For the text-containing cell, return its midpoint in (X, Y) coordinate format. 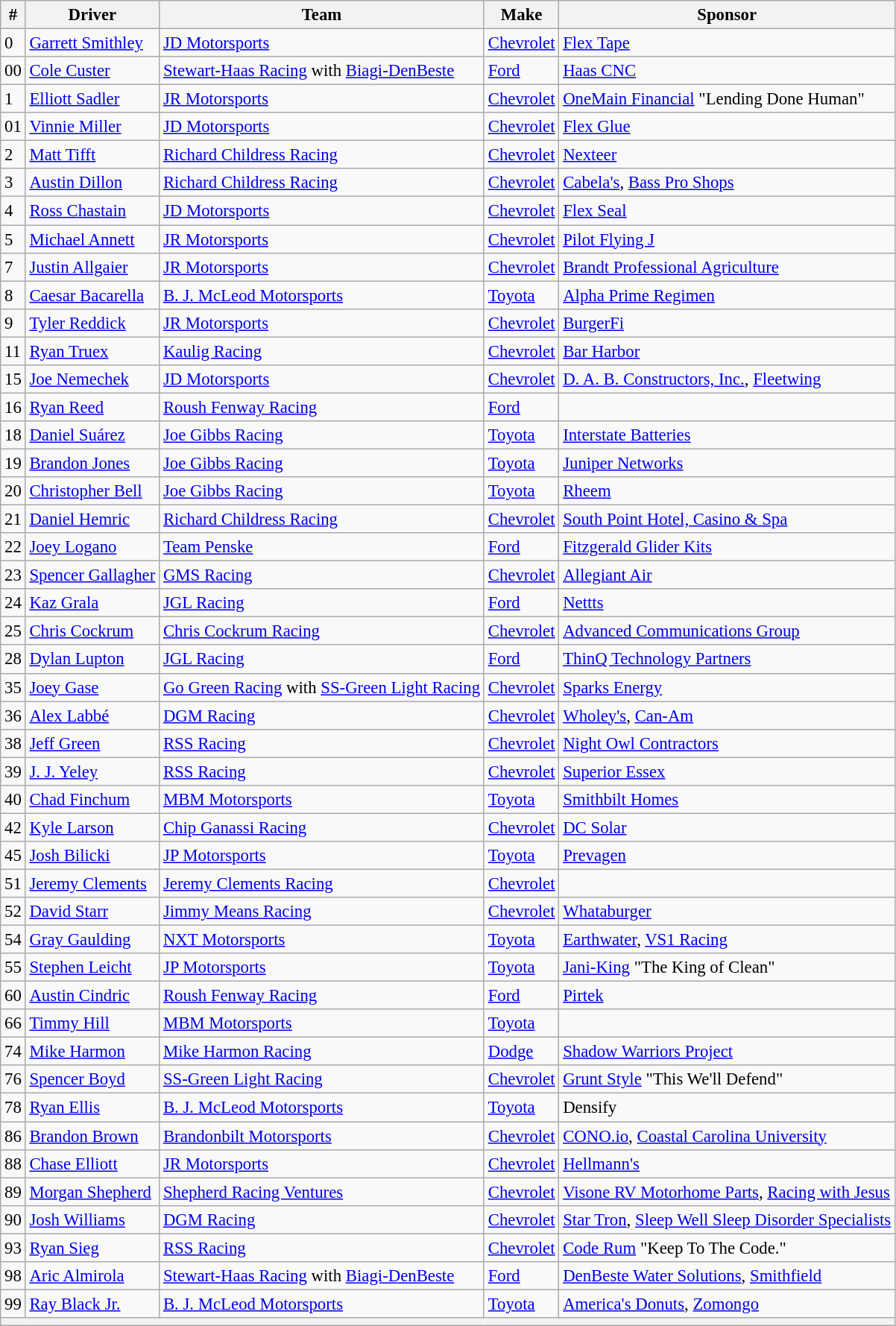
Josh Bilicki (92, 856)
Vinnie Miller (92, 127)
BurgerFi (728, 323)
99 (13, 1304)
Superior Essex (728, 771)
2 (13, 155)
24 (13, 603)
# (13, 15)
89 (13, 1192)
Christopher Bell (92, 491)
DC Solar (728, 827)
36 (13, 716)
J. J. Yeley (92, 771)
01 (13, 127)
Pirtek (728, 996)
Fitzgerald Glider Kits (728, 547)
Brandonbilt Motorsports (322, 1136)
NXT Motorsports (322, 940)
South Point Hotel, Casino & Spa (728, 520)
Brandon Brown (92, 1136)
40 (13, 800)
Flex Seal (728, 211)
3 (13, 183)
Hellmann's (728, 1164)
Josh Williams (92, 1219)
22 (13, 547)
Austin Cindric (92, 996)
Visone RV Motorhome Parts, Racing with Jesus (728, 1192)
Sparks Energy (728, 687)
Spencer Boyd (92, 1080)
Elliott Sadler (92, 99)
Team Penske (322, 547)
Alex Labbé (92, 716)
18 (13, 435)
Matt Tifft (92, 155)
Whataburger (728, 912)
Garrett Smithley (92, 43)
Timmy Hill (92, 1023)
Prevagen (728, 856)
74 (13, 1052)
Stephen Leicht (92, 967)
Chad Finchum (92, 800)
Kaz Grala (92, 603)
Austin Dillon (92, 183)
38 (13, 743)
4 (13, 211)
Nexteer (728, 155)
Joey Logano (92, 547)
Bar Harbor (728, 351)
Jeremy Clements Racing (322, 883)
Jeremy Clements (92, 883)
Spencer Gallagher (92, 575)
7 (13, 267)
78 (13, 1108)
Mike Harmon Racing (322, 1052)
Nettts (728, 603)
28 (13, 660)
Code Rum "Keep To The Code." (728, 1248)
CONO.io, Coastal Carolina University (728, 1136)
Flex Tape (728, 43)
20 (13, 491)
5 (13, 239)
Dodge (521, 1052)
Haas CNC (728, 71)
Advanced Communications Group (728, 631)
David Starr (92, 912)
9 (13, 323)
Joe Nemechek (92, 379)
Interstate Batteries (728, 435)
Brandt Professional Agriculture (728, 267)
Ryan Sieg (92, 1248)
Chip Ganassi Racing (322, 827)
Make (521, 15)
Juniper Networks (728, 463)
60 (13, 996)
Tyler Reddick (92, 323)
Chris Cockrum (92, 631)
16 (13, 407)
Joey Gase (92, 687)
OneMain Financial "Lending Done Human" (728, 99)
DenBeste Water Solutions, Smithfield (728, 1276)
ThinQ Technology Partners (728, 660)
Driver (92, 15)
45 (13, 856)
Shepherd Racing Ventures (322, 1192)
21 (13, 520)
Sponsor (728, 15)
Daniel Hemric (92, 520)
Ryan Ellis (92, 1108)
Go Green Racing with SS-Green Light Racing (322, 687)
Morgan Shepherd (92, 1192)
0 (13, 43)
Gray Gaulding (92, 940)
25 (13, 631)
55 (13, 967)
52 (13, 912)
Aric Almirola (92, 1276)
Ross Chastain (92, 211)
America's Donuts, Zomongo (728, 1304)
Jimmy Means Racing (322, 912)
Alpha Prime Regimen (728, 295)
Jeff Green (92, 743)
42 (13, 827)
35 (13, 687)
GMS Racing (322, 575)
98 (13, 1276)
Cabela's, Bass Pro Shops (728, 183)
23 (13, 575)
15 (13, 379)
54 (13, 940)
Mike Harmon (92, 1052)
88 (13, 1164)
Chase Elliott (92, 1164)
Brandon Jones (92, 463)
19 (13, 463)
Earthwater, VS1 Racing (728, 940)
Allegiant Air (728, 575)
Ryan Reed (92, 407)
SS-Green Light Racing (322, 1080)
Wholey's, Can-Am (728, 716)
Cole Custer (92, 71)
66 (13, 1023)
Pilot Flying J (728, 239)
76 (13, 1080)
Shadow Warriors Project (728, 1052)
Ryan Truex (92, 351)
Chris Cockrum Racing (322, 631)
Night Owl Contractors (728, 743)
Kaulig Racing (322, 351)
Rheem (728, 491)
Daniel Suárez (92, 435)
Kyle Larson (92, 827)
00 (13, 71)
Densify (728, 1108)
Dylan Lupton (92, 660)
90 (13, 1219)
Grunt Style "This We'll Defend" (728, 1080)
Flex Glue (728, 127)
D. A. B. Constructors, Inc., Fleetwing (728, 379)
11 (13, 351)
Ray Black Jr. (92, 1304)
Justin Allgaier (92, 267)
86 (13, 1136)
Caesar Bacarella (92, 295)
Jani-King "The King of Clean" (728, 967)
93 (13, 1248)
Smithbilt Homes (728, 800)
Michael Annett (92, 239)
51 (13, 883)
1 (13, 99)
8 (13, 295)
Team (322, 15)
39 (13, 771)
Star Tron, Sleep Well Sleep Disorder Specialists (728, 1219)
